Output the [x, y] coordinate of the center of the cell containing the given text.  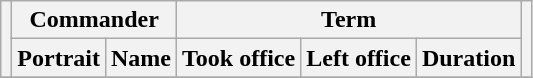
Commander [94, 20]
Took office [239, 58]
Portrait [59, 58]
Left office [359, 58]
Duration [468, 58]
Term [349, 20]
Name [140, 58]
